Return the [x, y] coordinate for the center point of the cell that contains the specified text.  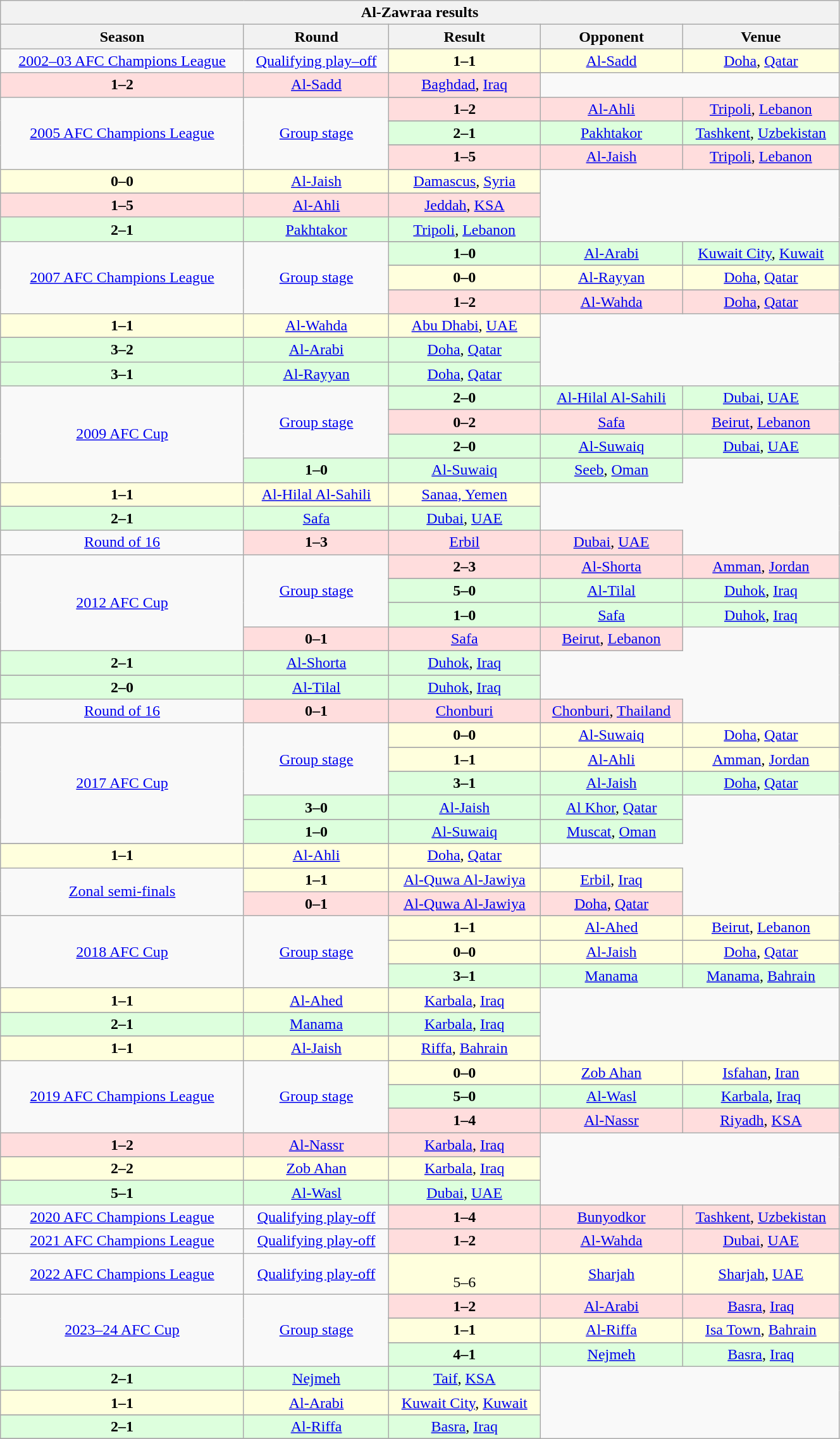
Damascus, Syria [464, 181]
Abu Dhabi, UAE [464, 326]
2009 AFC Cup [123, 434]
Round [316, 37]
Isfahan, Iran [760, 1073]
Riffa, Bahrain [464, 1048]
2012 AFC Cup [123, 602]
0–2 [464, 422]
Baghdad, Iraq [464, 85]
4–1 [464, 1354]
Sharjah [612, 1273]
2022 AFC Champions League [123, 1273]
Qualifying play–off [316, 61]
2017 AFC Cup [123, 783]
Riyadh, KSA [760, 1121]
Bunyodkor [612, 1217]
2018 AFC Cup [123, 952]
Muscat, Oman [612, 832]
Season [123, 37]
2007 AFC Champions League [123, 277]
Venue [760, 37]
2019 AFC Champions League [123, 1097]
2023–24 AFC Cup [123, 1330]
Isa Town, Bahrain [760, 1330]
Chonburi, Thailand [612, 711]
Sanaa, Yemen [464, 494]
Result [464, 37]
2020 AFC Champions League [123, 1217]
2005 AFC Champions League [123, 133]
2002–03 AFC Champions League [123, 61]
Jeddah, KSA [464, 205]
Manama, Bahrain [760, 976]
5–6 [464, 1273]
Erbil, Iraq [612, 880]
2–3 [464, 566]
Al-Zawraa results [420, 13]
Al Khor, Qatar [612, 807]
5–1 [123, 1193]
1–3 [316, 542]
Erbil [464, 542]
2–2 [123, 1169]
3–2 [123, 350]
Zonal semi-finals [123, 892]
Sharjah, UAE [760, 1273]
Opponent [612, 37]
Seeb, Oman [612, 470]
Chonburi [464, 711]
2021 AFC Champions League [123, 1241]
3–0 [316, 807]
Taif, KSA [464, 1378]
